Return the (X, Y) coordinate for the center point of the cell that contains the specified text.  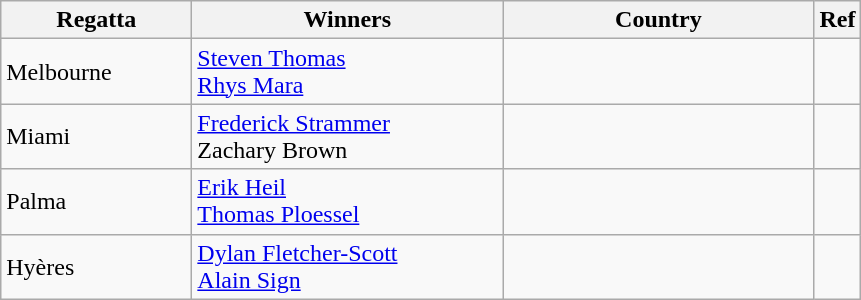
Steven ThomasRhys Mara (348, 72)
Melbourne (96, 72)
Regatta (96, 20)
Dylan Fletcher-ScottAlain Sign (348, 266)
Miami (96, 136)
Frederick StrammerZachary Brown (348, 136)
Palma (96, 202)
Country (658, 20)
Erik HeilThomas Ploessel (348, 202)
Ref (838, 20)
Winners (348, 20)
Hyères (96, 266)
